Capture the cell that displays the provided text and extract its [x, y] central coordinate. 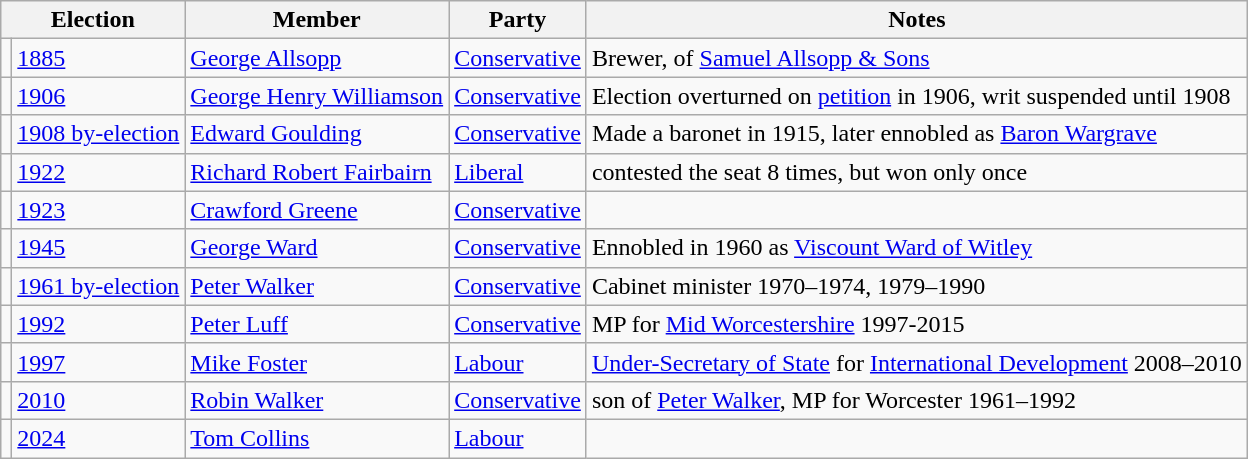
George Ward [317, 248]
1906 [98, 96]
1922 [98, 172]
1945 [98, 248]
son of Peter Walker, MP for Worcester 1961–1992 [916, 400]
Under-Secretary of State for International Development 2008–2010 [916, 362]
2010 [98, 400]
Cabinet minister 1970–1974, 1979–1990 [916, 286]
Ennobled in 1960 as Viscount Ward of Witley [916, 248]
George Allsopp [317, 58]
1961 by-election [98, 286]
Mike Foster [317, 362]
Robin Walker [317, 400]
Made a baronet in 1915, later ennobled as Baron Wargrave [916, 134]
1923 [98, 210]
Liberal [518, 172]
Election overturned on petition in 1906, writ suspended until 1908 [916, 96]
Peter Luff [317, 324]
2024 [98, 438]
Notes [916, 20]
Crawford Greene [317, 210]
1885 [98, 58]
MP for Mid Worcestershire 1997-2015 [916, 324]
Brewer, of Samuel Allsopp & Sons [916, 58]
Richard Robert Fairbairn [317, 172]
Election [93, 20]
Member [317, 20]
1908 by-election [98, 134]
1997 [98, 362]
Peter Walker [317, 286]
Tom Collins [317, 438]
1992 [98, 324]
George Henry Williamson [317, 96]
Party [518, 20]
Edward Goulding [317, 134]
contested the seat 8 times, but won only once [916, 172]
